Determine the (X, Y) coordinate at the center of the cell enclosing the given text.  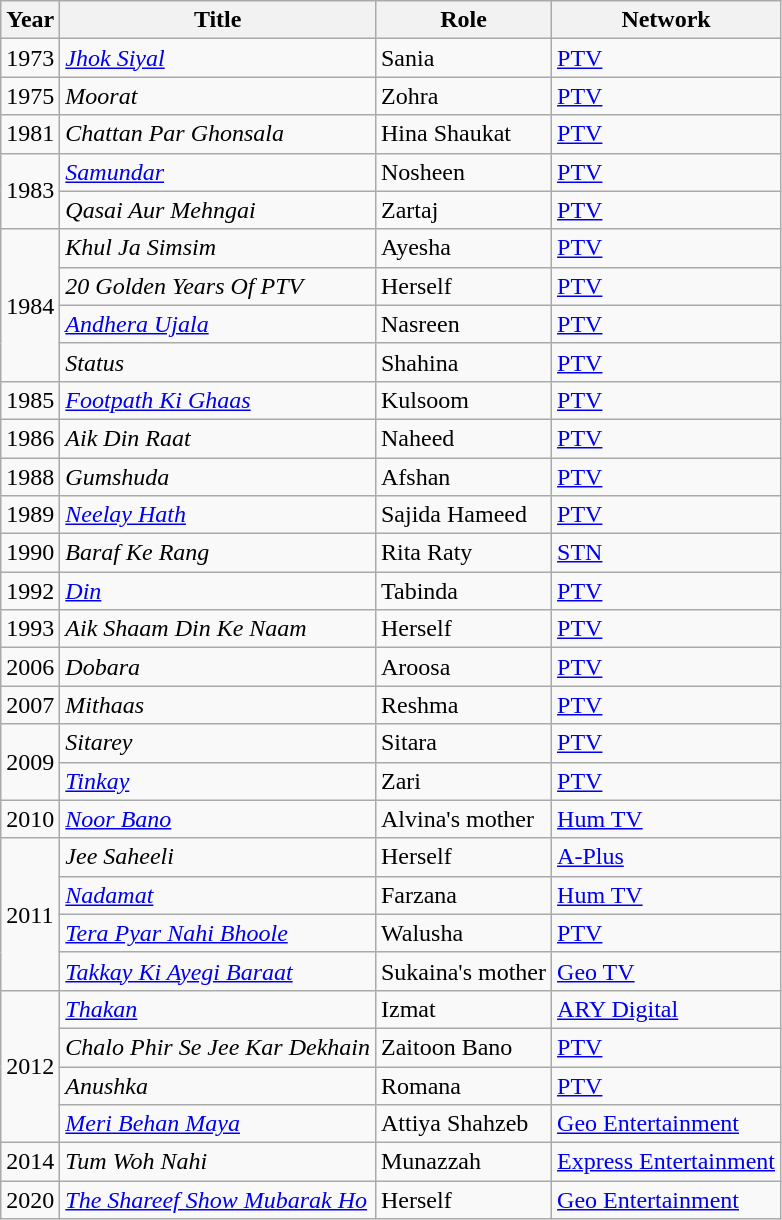
Tum Woh Nahi (218, 1162)
Samundar (218, 172)
1984 (30, 305)
Neelay Hath (218, 515)
Aroosa (463, 667)
Tabinda (463, 591)
2006 (30, 667)
Nosheen (463, 172)
Year (30, 20)
Geo TV (666, 971)
Sitara (463, 743)
Walusha (463, 933)
Andhera Ujala (218, 324)
1983 (30, 191)
Afshan (463, 477)
Aik Shaam Din Ke Naam (218, 629)
Sukaina's mother (463, 971)
The Shareef Show Mubarak Ho (218, 1200)
Jee Saheeli (218, 857)
Chalo Phir Se Jee Kar Dekhain (218, 1047)
Tera Pyar Nahi Bhoole (218, 933)
20 Golden Years Of PTV (218, 286)
2020 (30, 1200)
Attiya Shahzeb (463, 1124)
Zohra (463, 96)
Status (218, 362)
Farzana (463, 895)
Takkay Ki Ayegi Baraat (218, 971)
Din (218, 591)
Kulsoom (463, 400)
Meri Behan Maya (218, 1124)
Tinkay (218, 781)
Zari (463, 781)
Network (666, 20)
1975 (30, 96)
2012 (30, 1066)
Shahina (463, 362)
Sania (463, 58)
Chattan Par Ghonsala (218, 134)
Munazzah (463, 1162)
Reshma (463, 705)
1990 (30, 553)
Sajida Hameed (463, 515)
Romana (463, 1085)
Noor Bano (218, 819)
1992 (30, 591)
Jhok Siyal (218, 58)
STN (666, 553)
Ayesha (463, 248)
Aik Din Raat (218, 438)
Gumshuda (218, 477)
1986 (30, 438)
1993 (30, 629)
1988 (30, 477)
A-Plus (666, 857)
2014 (30, 1162)
2009 (30, 762)
2010 (30, 819)
1985 (30, 400)
1981 (30, 134)
1973 (30, 58)
Hina Shaukat (463, 134)
1989 (30, 515)
Moorat (218, 96)
Rita Raty (463, 553)
Naheed (463, 438)
Nasreen (463, 324)
Qasai Aur Mehngai (218, 210)
2011 (30, 914)
Zaitoon Bano (463, 1047)
Anushka (218, 1085)
Mithaas (218, 705)
Sitarey (218, 743)
Zartaj (463, 210)
Express Entertainment (666, 1162)
Baraf Ke Rang (218, 553)
Title (218, 20)
Izmat (463, 1009)
ARY Digital (666, 1009)
Thakan (218, 1009)
Nadamat (218, 895)
Footpath Ki Ghaas (218, 400)
Alvina's mother (463, 819)
Khul Ja Simsim (218, 248)
Role (463, 20)
2007 (30, 705)
Dobara (218, 667)
